Capture the cell that displays the provided text and extract its (x, y) central coordinate. 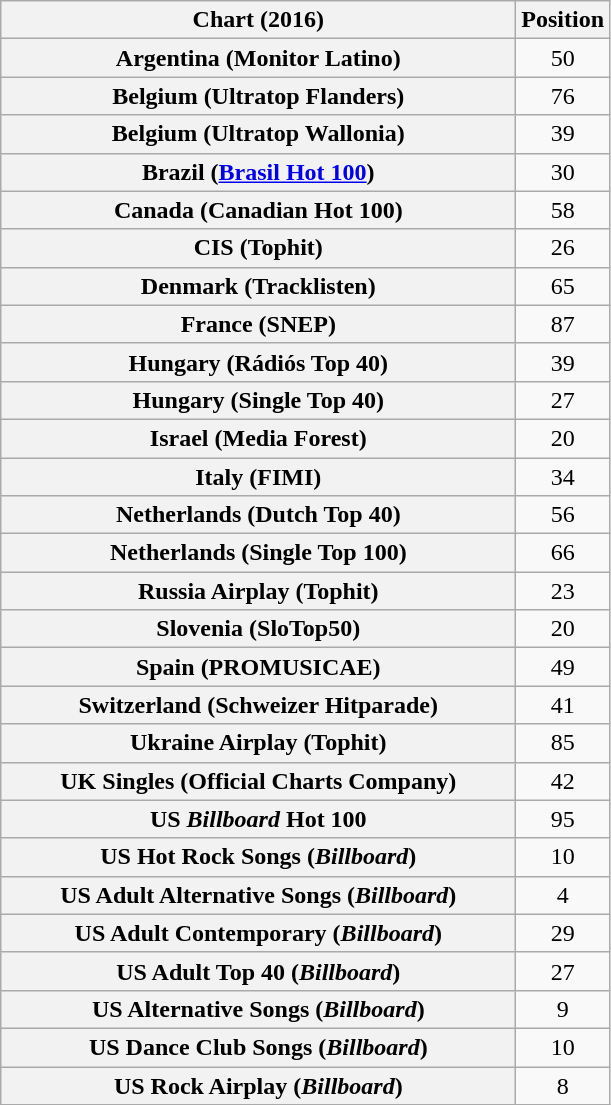
Italy (FIMI) (258, 477)
CIS (Tophit) (258, 248)
US Billboard Hot 100 (258, 819)
Denmark (Tracklisten) (258, 286)
US Hot Rock Songs (Billboard) (258, 857)
Belgium (Ultratop Flanders) (258, 96)
76 (563, 96)
Argentina (Monitor Latino) (258, 58)
23 (563, 591)
Switzerland (Schweizer Hitparade) (258, 705)
Canada (Canadian Hot 100) (258, 210)
85 (563, 743)
Netherlands (Single Top 100) (258, 553)
Spain (PROMUSICAE) (258, 667)
US Dance Club Songs (Billboard) (258, 1047)
30 (563, 172)
Chart (2016) (258, 20)
26 (563, 248)
66 (563, 553)
50 (563, 58)
US Adult Contemporary (Billboard) (258, 933)
UK Singles (Official Charts Company) (258, 781)
Position (563, 20)
42 (563, 781)
Hungary (Rádiós Top 40) (258, 362)
Brazil (Brasil Hot 100) (258, 172)
8 (563, 1085)
4 (563, 895)
56 (563, 515)
US Alternative Songs (Billboard) (258, 1009)
Netherlands (Dutch Top 40) (258, 515)
9 (563, 1009)
49 (563, 667)
41 (563, 705)
Russia Airplay (Tophit) (258, 591)
58 (563, 210)
US Adult Alternative Songs (Billboard) (258, 895)
France (SNEP) (258, 324)
US Adult Top 40 (Billboard) (258, 971)
Israel (Media Forest) (258, 438)
Ukraine Airplay (Tophit) (258, 743)
Slovenia (SloTop50) (258, 629)
Belgium (Ultratop Wallonia) (258, 134)
US Rock Airplay (Billboard) (258, 1085)
Hungary (Single Top 40) (258, 400)
87 (563, 324)
29 (563, 933)
34 (563, 477)
95 (563, 819)
65 (563, 286)
